Extract the [X, Y] coordinate from the center of the cell holding the provided text.  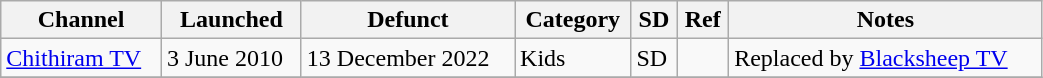
Chithiram TV [82, 58]
Category [573, 20]
Notes [886, 20]
13 December 2022 [408, 58]
3 June 2010 [231, 58]
Defunct [408, 20]
Kids [573, 58]
Ref [703, 20]
Channel [82, 20]
Launched [231, 20]
Replaced by Blacksheep TV [886, 58]
